Scan for the cell matching the given text and deliver its [x, y] coordinate at center. 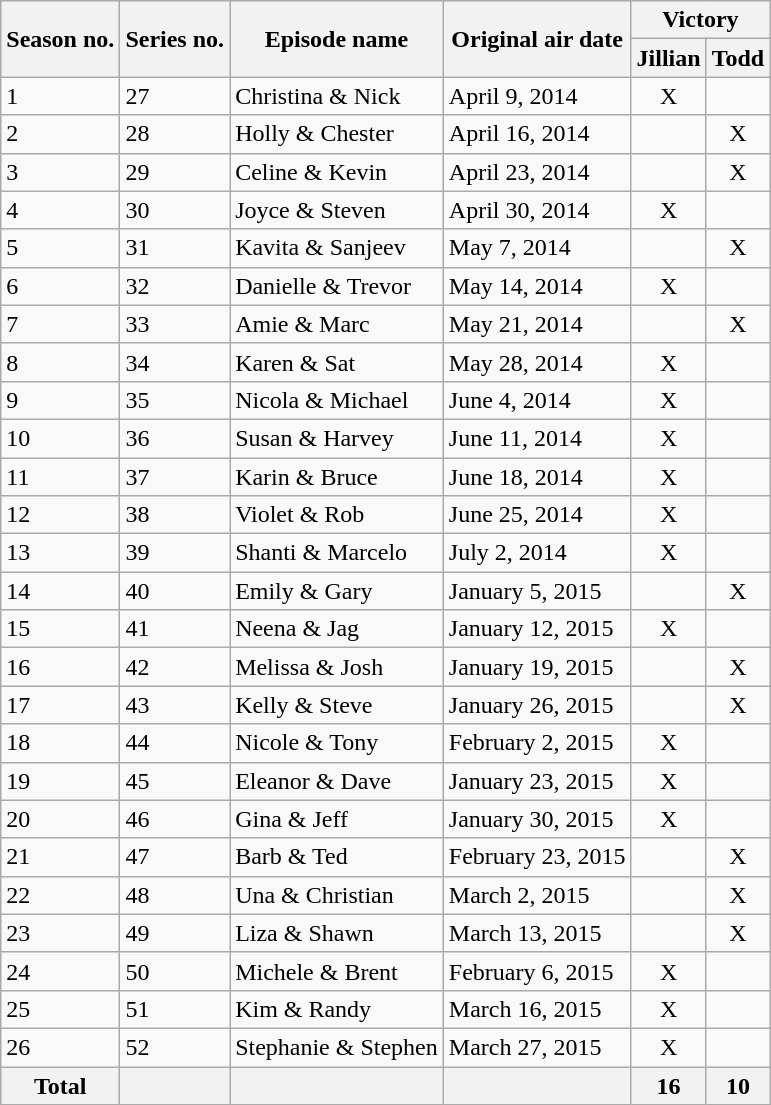
19 [60, 781]
January 30, 2015 [537, 819]
Shanti & Marcelo [337, 553]
47 [175, 857]
January 12, 2015 [537, 629]
22 [60, 895]
March 13, 2015 [537, 933]
Emily & Gary [337, 591]
March 16, 2015 [537, 1009]
Melissa & Josh [337, 667]
23 [60, 933]
Celine & Kevin [337, 172]
34 [175, 362]
46 [175, 819]
January 19, 2015 [537, 667]
Christina & Nick [337, 96]
May 14, 2014 [537, 286]
Nicola & Michael [337, 400]
Barb & Ted [337, 857]
24 [60, 971]
Michele & Brent [337, 971]
June 4, 2014 [537, 400]
Nicole & Tony [337, 743]
Jillian [668, 58]
Gina & Jeff [337, 819]
27 [175, 96]
Kavita & Sanjeev [337, 248]
43 [175, 705]
June 18, 2014 [537, 477]
Series no. [175, 39]
April 9, 2014 [537, 96]
Liza & Shawn [337, 933]
3 [60, 172]
Kelly & Steve [337, 705]
Violet & Rob [337, 515]
31 [175, 248]
Joyce & Steven [337, 210]
18 [60, 743]
29 [175, 172]
Holly & Chester [337, 134]
14 [60, 591]
Todd [738, 58]
Original air date [537, 39]
May 28, 2014 [537, 362]
February 23, 2015 [537, 857]
April 23, 2014 [537, 172]
March 27, 2015 [537, 1047]
6 [60, 286]
9 [60, 400]
33 [175, 324]
Neena & Jag [337, 629]
28 [175, 134]
51 [175, 1009]
2 [60, 134]
June 11, 2014 [537, 438]
5 [60, 248]
32 [175, 286]
Danielle & Trevor [337, 286]
50 [175, 971]
25 [60, 1009]
41 [175, 629]
38 [175, 515]
49 [175, 933]
13 [60, 553]
January 23, 2015 [537, 781]
35 [175, 400]
Karen & Sat [337, 362]
January 26, 2015 [537, 705]
June 25, 2014 [537, 515]
52 [175, 1047]
February 2, 2015 [537, 743]
Kim & Randy [337, 1009]
Eleanor & Dave [337, 781]
May 7, 2014 [537, 248]
April 30, 2014 [537, 210]
July 2, 2014 [537, 553]
39 [175, 553]
Amie & Marc [337, 324]
30 [175, 210]
4 [60, 210]
Total [60, 1085]
Episode name [337, 39]
Stephanie & Stephen [337, 1047]
37 [175, 477]
March 2, 2015 [537, 895]
8 [60, 362]
Karin & Bruce [337, 477]
January 5, 2015 [537, 591]
36 [175, 438]
17 [60, 705]
42 [175, 667]
Una & Christian [337, 895]
21 [60, 857]
Susan & Harvey [337, 438]
48 [175, 895]
15 [60, 629]
45 [175, 781]
April 16, 2014 [537, 134]
Victory [700, 20]
11 [60, 477]
40 [175, 591]
7 [60, 324]
1 [60, 96]
26 [60, 1047]
12 [60, 515]
Season no. [60, 39]
44 [175, 743]
May 21, 2014 [537, 324]
February 6, 2015 [537, 971]
20 [60, 819]
